Scan for the cell matching the given text and deliver its [x, y] coordinate at center. 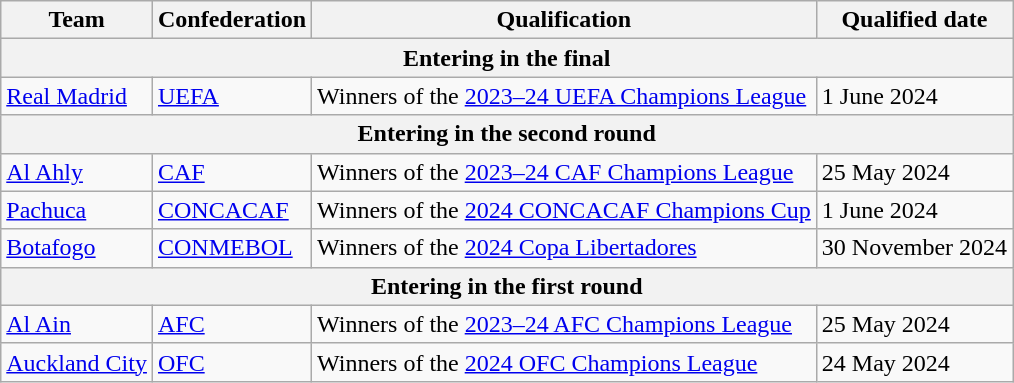
OFC [232, 362]
Qualification [564, 20]
Entering in the first round [507, 286]
Confederation [232, 20]
Entering in the final [507, 58]
Winners of the 2024 Copa Libertadores [564, 248]
Qualified date [914, 20]
Auckland City [77, 362]
Al Ahly [77, 172]
24 May 2024 [914, 362]
Pachuca [77, 210]
Winners of the 2023–24 UEFA Champions League [564, 96]
Winners of the 2023–24 CAF Champions League [564, 172]
CONCACAF [232, 210]
Winners of the 2023–24 AFC Champions League [564, 324]
UEFA [232, 96]
AFC [232, 324]
Team [77, 20]
Al Ain [77, 324]
CAF [232, 172]
30 November 2024 [914, 248]
Real Madrid [77, 96]
Winners of the 2024 CONCACAF Champions Cup [564, 210]
CONMEBOL [232, 248]
Botafogo [77, 248]
Entering in the second round [507, 134]
Winners of the 2024 OFC Champions League [564, 362]
